Return [x, y] of the center of cell containing provided text 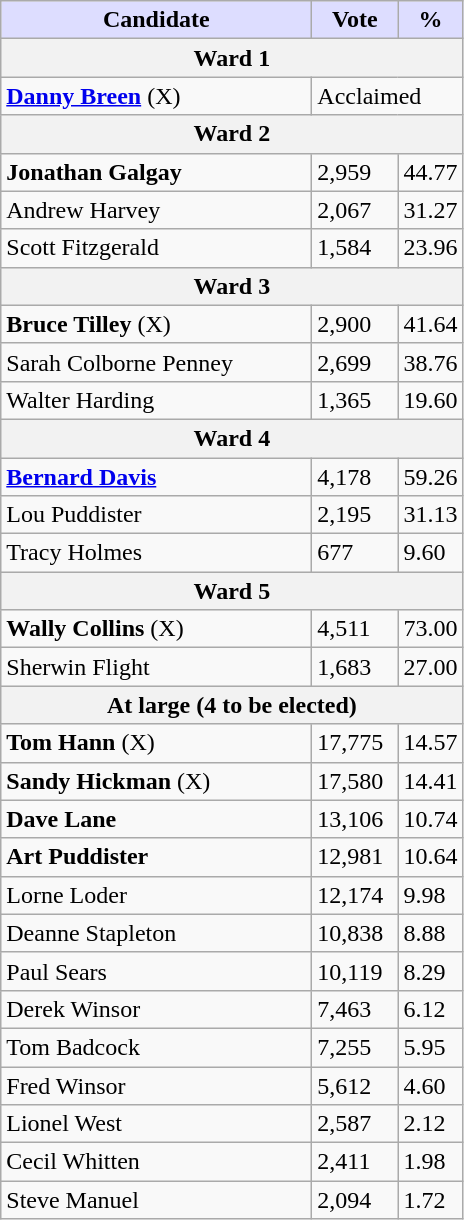
% [430, 20]
6.12 [430, 1009]
Vote [355, 20]
Bruce Tilley (X) [156, 324]
5.95 [430, 1047]
9.60 [430, 553]
2,195 [355, 515]
Ward 4 [232, 438]
44.77 [430, 172]
Sherwin Flight [156, 667]
4,511 [355, 629]
2,699 [355, 362]
Tracy Holmes [156, 553]
Derek Winsor [156, 1009]
Ward 1 [232, 58]
2,411 [355, 1162]
677 [355, 553]
1.72 [430, 1200]
Art Puddister [156, 857]
7,463 [355, 1009]
13,106 [355, 819]
8.88 [430, 933]
38.76 [430, 362]
Lou Puddister [156, 515]
5,612 [355, 1085]
Scott Fitzgerald [156, 248]
59.26 [430, 477]
1,584 [355, 248]
7,255 [355, 1047]
41.64 [430, 324]
Ward 3 [232, 286]
31.27 [430, 210]
2,067 [355, 210]
2,094 [355, 1200]
Andrew Harvey [156, 210]
Wally Collins (X) [156, 629]
12,981 [355, 857]
Dave Lane [156, 819]
Deanne Stapleton [156, 933]
Paul Sears [156, 971]
Ward 5 [232, 591]
14.57 [430, 743]
19.60 [430, 400]
Lionel West [156, 1124]
4.60 [430, 1085]
2.12 [430, 1124]
1,365 [355, 400]
31.13 [430, 515]
At large (4 to be elected) [232, 705]
17,580 [355, 781]
14.41 [430, 781]
17,775 [355, 743]
Walter Harding [156, 400]
Tom Badcock [156, 1047]
10.64 [430, 857]
Danny Breen (X) [156, 96]
27.00 [430, 667]
8.29 [430, 971]
Jonathan Galgay [156, 172]
10,838 [355, 933]
2,587 [355, 1124]
Cecil Whitten [156, 1162]
Fred Winsor [156, 1085]
1,683 [355, 667]
1.98 [430, 1162]
Bernard Davis [156, 477]
2,900 [355, 324]
12,174 [355, 895]
Acclaimed [388, 96]
Sarah Colborne Penney [156, 362]
Lorne Loder [156, 895]
9.98 [430, 895]
23.96 [430, 248]
Ward 2 [232, 134]
Steve Manuel [156, 1200]
73.00 [430, 629]
10.74 [430, 819]
Tom Hann (X) [156, 743]
10,119 [355, 971]
Candidate [156, 20]
2,959 [355, 172]
4,178 [355, 477]
Sandy Hickman (X) [156, 781]
